Output the (x, y) coordinate of the center of the cell containing the given text.  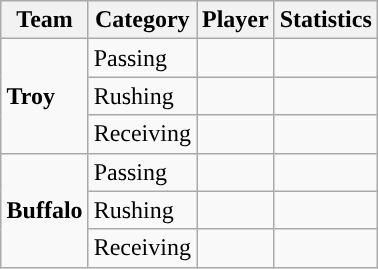
Team (44, 20)
Buffalo (44, 210)
Category (142, 20)
Troy (44, 96)
Player (235, 20)
Statistics (326, 20)
